Output the [x, y] coordinate of the center of the cell containing the given text.  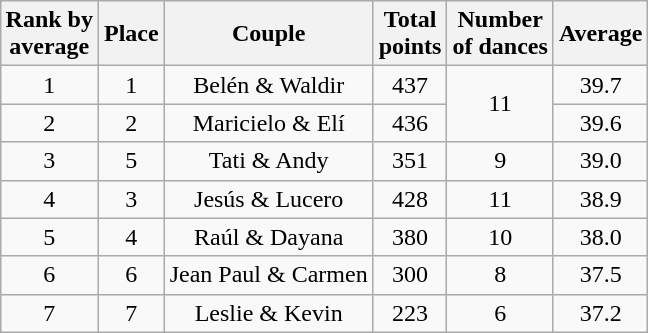
351 [410, 161]
39.6 [600, 123]
380 [410, 237]
8 [500, 275]
Couple [268, 34]
38.0 [600, 237]
37.2 [600, 313]
Raúl & Dayana [268, 237]
Jesús & Lucero [268, 199]
Belén & Waldir [268, 85]
Rank byaverage [49, 34]
Totalpoints [410, 34]
Maricielo & Elí [268, 123]
Average [600, 34]
39.7 [600, 85]
436 [410, 123]
223 [410, 313]
428 [410, 199]
437 [410, 85]
37.5 [600, 275]
9 [500, 161]
39.0 [600, 161]
38.9 [600, 199]
300 [410, 275]
Leslie & Kevin [268, 313]
Numberof dances [500, 34]
10 [500, 237]
Jean Paul & Carmen [268, 275]
Tati & Andy [268, 161]
Place [131, 34]
